Capture the cell that displays the provided text and extract its (X, Y) central coordinate. 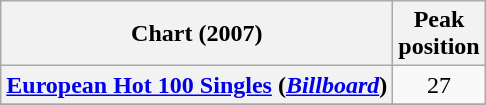
European Hot 100 Singles (Billboard) (197, 85)
Peakposition (439, 34)
27 (439, 85)
Chart (2007) (197, 34)
